Identify which cell holds the provided text, then report its (X, Y) central coordinate. 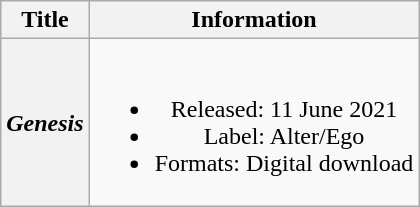
Genesis (45, 122)
Title (45, 20)
Released: 11 June 2021Label: Alter/EgoFormats: Digital download (254, 122)
Information (254, 20)
